Capture the cell that displays the provided text and extract its [x, y] central coordinate. 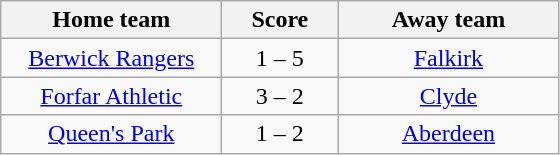
Berwick Rangers [112, 58]
Clyde [448, 96]
3 – 2 [280, 96]
Home team [112, 20]
Aberdeen [448, 134]
Forfar Athletic [112, 96]
1 – 2 [280, 134]
Queen's Park [112, 134]
1 – 5 [280, 58]
Away team [448, 20]
Score [280, 20]
Falkirk [448, 58]
